Detect which cell encompasses the target text, then output its [X, Y] center coordinate. 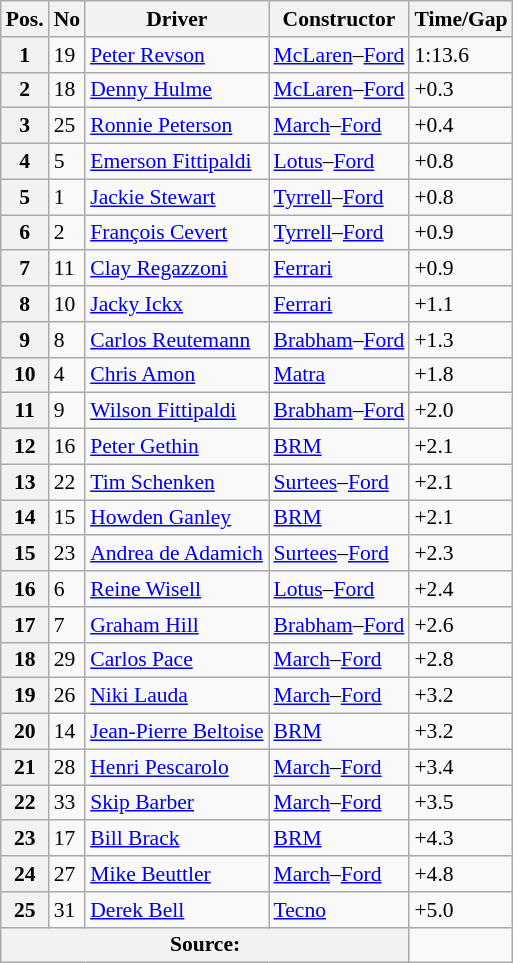
Tecno [340, 910]
Howden Ganley [176, 518]
Emerson Fittipaldi [176, 162]
Peter Revson [176, 55]
+2.6 [460, 625]
Driver [176, 19]
+3.4 [460, 767]
+1.3 [460, 340]
Derek Bell [176, 910]
Reine Wisell [176, 589]
13 [25, 482]
+0.3 [460, 90]
Niki Lauda [176, 696]
Tim Schenken [176, 482]
+2.4 [460, 589]
Jacky Ickx [176, 304]
Bill Brack [176, 839]
24 [25, 874]
+4.8 [460, 874]
26 [68, 696]
33 [68, 803]
Clay Regazzoni [176, 269]
1:13.6 [460, 55]
+0.4 [460, 126]
+2.8 [460, 660]
Carlos Pace [176, 660]
Mike Beuttler [176, 874]
+1.8 [460, 375]
28 [68, 767]
Wilson Fittipaldi [176, 411]
3 [25, 126]
Jean-Pierre Beltoise [176, 732]
Henri Pescarolo [176, 767]
20 [25, 732]
Source: [206, 945]
Skip Barber [176, 803]
+5.0 [460, 910]
31 [68, 910]
Chris Amon [176, 375]
Time/Gap [460, 19]
27 [68, 874]
Carlos Reutemann [176, 340]
21 [25, 767]
+3.5 [460, 803]
Matra [340, 375]
Ronnie Peterson [176, 126]
Jackie Stewart [176, 197]
Denny Hulme [176, 90]
+4.3 [460, 839]
12 [25, 447]
Peter Gethin [176, 447]
+1.1 [460, 304]
Graham Hill [176, 625]
Andrea de Adamich [176, 554]
Pos. [25, 19]
No [68, 19]
+2.3 [460, 554]
François Cevert [176, 233]
29 [68, 660]
+2.0 [460, 411]
Constructor [340, 19]
